Capture the cell that displays the provided text and extract its (x, y) central coordinate. 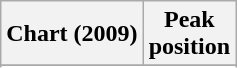
Peakposition (189, 34)
Chart (2009) (72, 34)
